Capture the cell that displays the provided text and extract its [x, y] central coordinate. 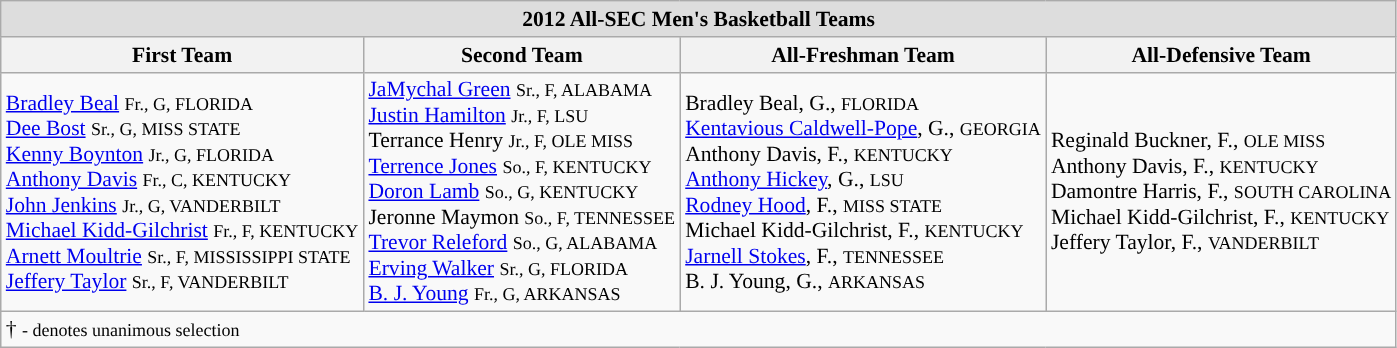
2012 All-SEC Men's Basketball Teams [699, 19]
† - denotes unanimous selection [699, 330]
Second Team [522, 55]
All-Defensive Team [1222, 55]
All-Freshman Team [863, 55]
First Team [182, 55]
